Return the [X, Y] coordinate for the center point of the cell that contains the specified text.  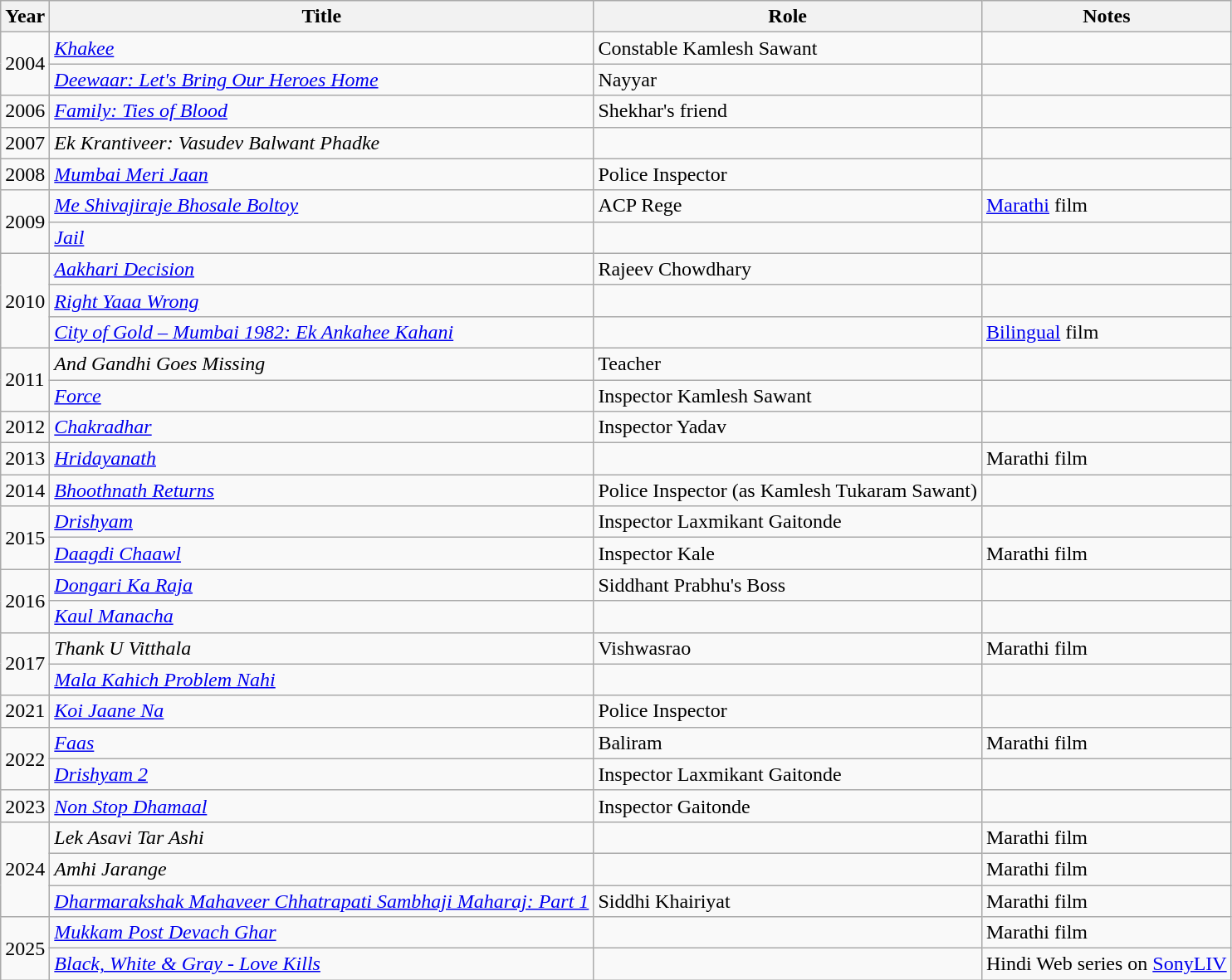
Drishyam [322, 522]
2004 [25, 64]
Mukkam Post Devach Ghar [322, 933]
Thank U Vitthala [322, 648]
2012 [25, 427]
Chakradhar [322, 427]
Baliram [788, 743]
2017 [25, 664]
Bhoothnath Returns [322, 490]
Faas [322, 743]
Khakee [322, 48]
Dongari Ka Raja [322, 585]
Inspector Yadav [788, 427]
Hridayanath [322, 459]
2014 [25, 490]
Family: Ties of Blood [322, 111]
Lek Asavi Tar Ashi [322, 837]
Dharmarakshak Mahaveer Chhatrapati Sambhaji Maharaj: Part 1 [322, 900]
2007 [25, 143]
Aakhari Decision [322, 269]
Siddhi Khairiyat [788, 900]
Ek Krantiveer: Vasudev Balwant Phadke [322, 143]
Force [322, 396]
Black, White & Gray - Love Kills [322, 964]
2011 [25, 379]
Bilingual film [1106, 332]
Mala Kahich Problem Nahi [322, 680]
Rajeev Chowdhary [788, 269]
Siddhant Prabhu's Boss [788, 585]
And Gandhi Goes Missing [322, 363]
ACP Rege [788, 206]
2021 [25, 711]
Right Yaaa Wrong [322, 300]
Non Stop Dhamaal [322, 806]
2008 [25, 174]
2013 [25, 459]
Kaul Manacha [322, 617]
Nayyar [788, 80]
2015 [25, 538]
Vishwasrao [788, 648]
2025 [25, 948]
2009 [25, 222]
2016 [25, 601]
2022 [25, 758]
2024 [25, 869]
Title [322, 17]
Role [788, 17]
Inspector Kale [788, 553]
Teacher [788, 363]
City of Gold – Mumbai 1982: Ek Ankahee Kahani [322, 332]
Constable Kamlesh Sawant [788, 48]
Amhi Jarange [322, 869]
Police Inspector (as Kamlesh Tukaram Sawant) [788, 490]
Hindi Web series on SonyLIV [1106, 964]
Inspector Kamlesh Sawant [788, 396]
Year [25, 17]
Me Shivajiraje Bhosale Boltoy [322, 206]
Inspector Gaitonde [788, 806]
Notes [1106, 17]
Deewaar: Let's Bring Our Heroes Home [322, 80]
Jail [322, 237]
Drishyam 2 [322, 774]
Mumbai Meri Jaan [322, 174]
2023 [25, 806]
Daagdi Chaawl [322, 553]
Shekhar's friend [788, 111]
Koi Jaane Na [322, 711]
2010 [25, 300]
2006 [25, 111]
